Locate the cell with the specified text and output its (x, y) center coordinate. 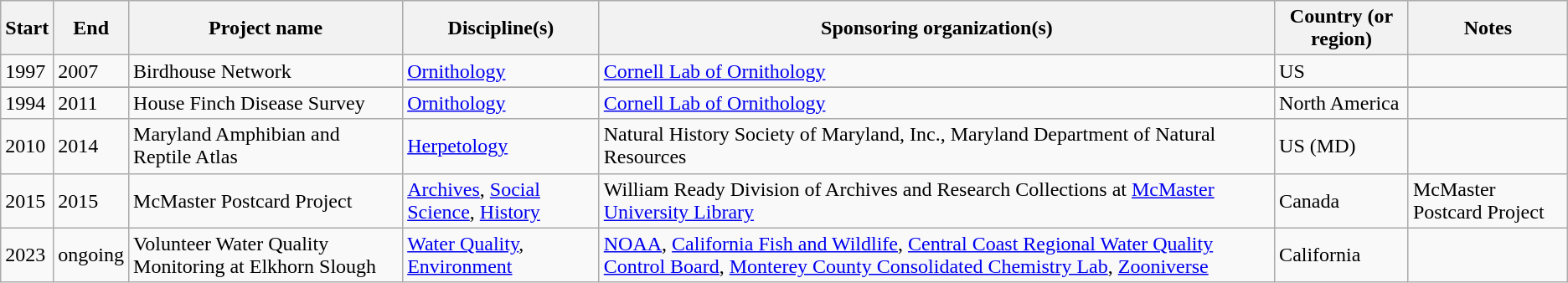
Natural History Society of Maryland, Inc., Maryland Department of Natural Resources (936, 146)
Start (27, 28)
Sponsoring organization(s) (936, 28)
US (MD) (1342, 146)
1997 (27, 71)
2011 (91, 103)
2014 (91, 146)
NOAA, California Fish and Wildlife, Central Coast Regional Water Quality Control Board, Monterey County Consolidated Chemistry Lab, Zooniverse (936, 255)
Herpetology (501, 146)
Notes (1488, 28)
North America (1342, 103)
Country (or region) (1342, 28)
2007 (91, 71)
Birdhouse Network (266, 71)
Water Quality, Environment (501, 255)
House Finch Disease Survey (266, 103)
1994 (27, 103)
2023 (27, 255)
ongoing (91, 255)
Canada (1342, 201)
2010 (27, 146)
End (91, 28)
California (1342, 255)
Discipline(s) (501, 28)
US (1342, 71)
Volunteer Water Quality Monitoring at Elkhorn Slough (266, 255)
Maryland Amphibian and Reptile Atlas (266, 146)
Project name (266, 28)
William Ready Division of Archives and Research Collections at McMaster University Library (936, 201)
Archives, Social Science, History (501, 201)
